Return (X, Y) of the center of cell containing provided text 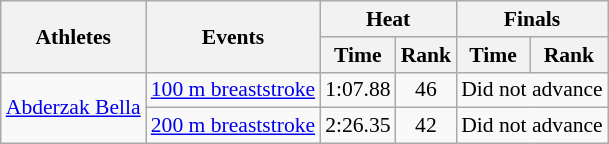
Abderzak Bella (74, 108)
42 (426, 126)
100 m breaststroke (233, 90)
200 m breaststroke (233, 126)
1:07.88 (358, 90)
Events (233, 36)
46 (426, 90)
Athletes (74, 36)
Finals (532, 19)
2:26.35 (358, 126)
Heat (388, 19)
